Find where the given text appears and provide that cell's center as [X, Y] coordinate. 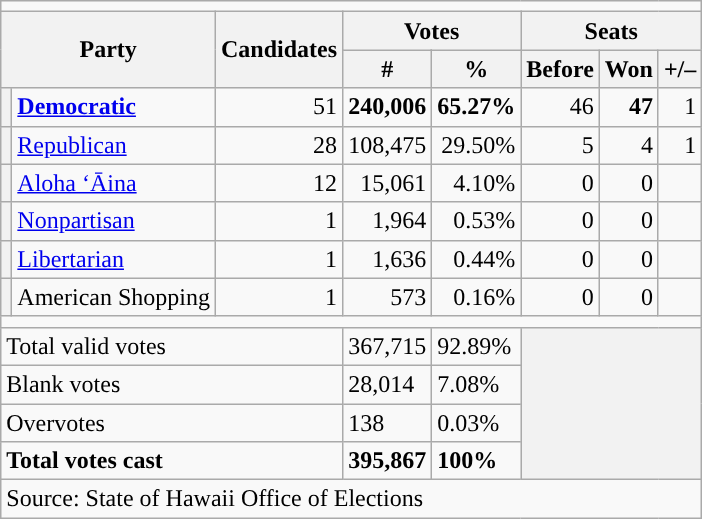
4 [628, 145]
5 [560, 145]
0.53% [476, 221]
240,006 [388, 107]
46 [560, 107]
Overvotes [172, 423]
0.03% [476, 423]
Before [560, 69]
7.08% [476, 384]
Blank votes [172, 384]
Seats [612, 31]
12 [280, 183]
28 [280, 145]
15,061 [388, 183]
65.27% [476, 107]
+/– [680, 69]
138 [388, 423]
Nonpartisan [114, 221]
29.50% [476, 145]
# [388, 69]
4.10% [476, 183]
Source: State of Hawaii Office of Elections [352, 499]
395,867 [388, 461]
51 [280, 107]
Democratic [114, 107]
367,715 [388, 346]
% [476, 69]
573 [388, 297]
Party [108, 50]
Won [628, 69]
Total votes cast [172, 461]
47 [628, 107]
1,636 [388, 259]
Total valid votes [172, 346]
1,964 [388, 221]
0.44% [476, 259]
108,475 [388, 145]
Aloha ʻĀina [114, 183]
28,014 [388, 384]
92.89% [476, 346]
100% [476, 461]
Libertarian [114, 259]
Votes [432, 31]
Candidates [280, 50]
Republican [114, 145]
American Shopping [114, 297]
0.16% [476, 297]
